Output the (x, y) coordinate of the center of the cell containing the given text.  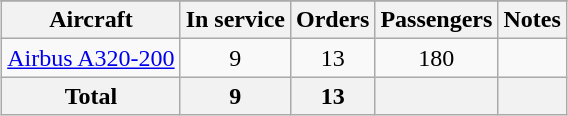
Notes (532, 20)
Orders (332, 20)
Total (91, 96)
Passengers (436, 20)
180 (436, 58)
Aircraft (91, 20)
In service (235, 20)
Airbus A320-200 (91, 58)
